Capture the cell that displays the provided text and extract its [x, y] central coordinate. 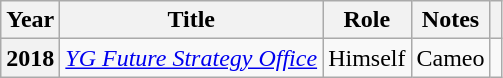
2018 [30, 58]
Role [367, 20]
Himself [367, 58]
Cameo [450, 58]
YG Future Strategy Office [192, 58]
Title [192, 20]
Notes [450, 20]
Year [30, 20]
